Provide the [x, y] coordinate of the cell's center where the given text is located.  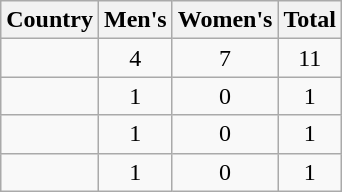
Country [50, 20]
4 [135, 58]
11 [310, 58]
Total [310, 20]
Women's [225, 20]
7 [225, 58]
Men's [135, 20]
